Pinpoint the cell where the given text exists, returning its [X, Y] midpoint coordinate. 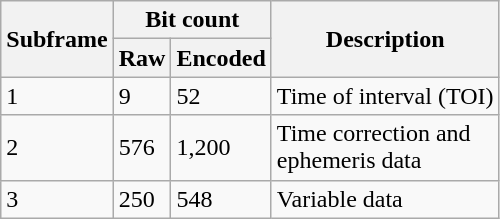
576 [142, 148]
52 [221, 96]
2 [57, 148]
Bit count [192, 20]
1,200 [221, 148]
Description [385, 39]
Time of interval (TOI) [385, 96]
Encoded [221, 58]
Variable data [385, 199]
Subframe [57, 39]
Raw [142, 58]
Time correction andephemeris data [385, 148]
548 [221, 199]
250 [142, 199]
3 [57, 199]
9 [142, 96]
1 [57, 96]
